Detect which cell encompasses the target text, then output its [X, Y] center coordinate. 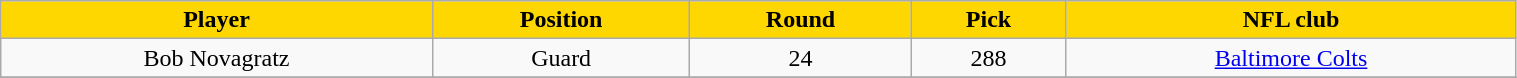
Bob Novagratz [217, 58]
NFL club [1291, 20]
Round [800, 20]
Guard [561, 58]
24 [800, 58]
Position [561, 20]
Baltimore Colts [1291, 58]
Pick [988, 20]
288 [988, 58]
Player [217, 20]
